Return (X, Y) of the center of cell containing provided text 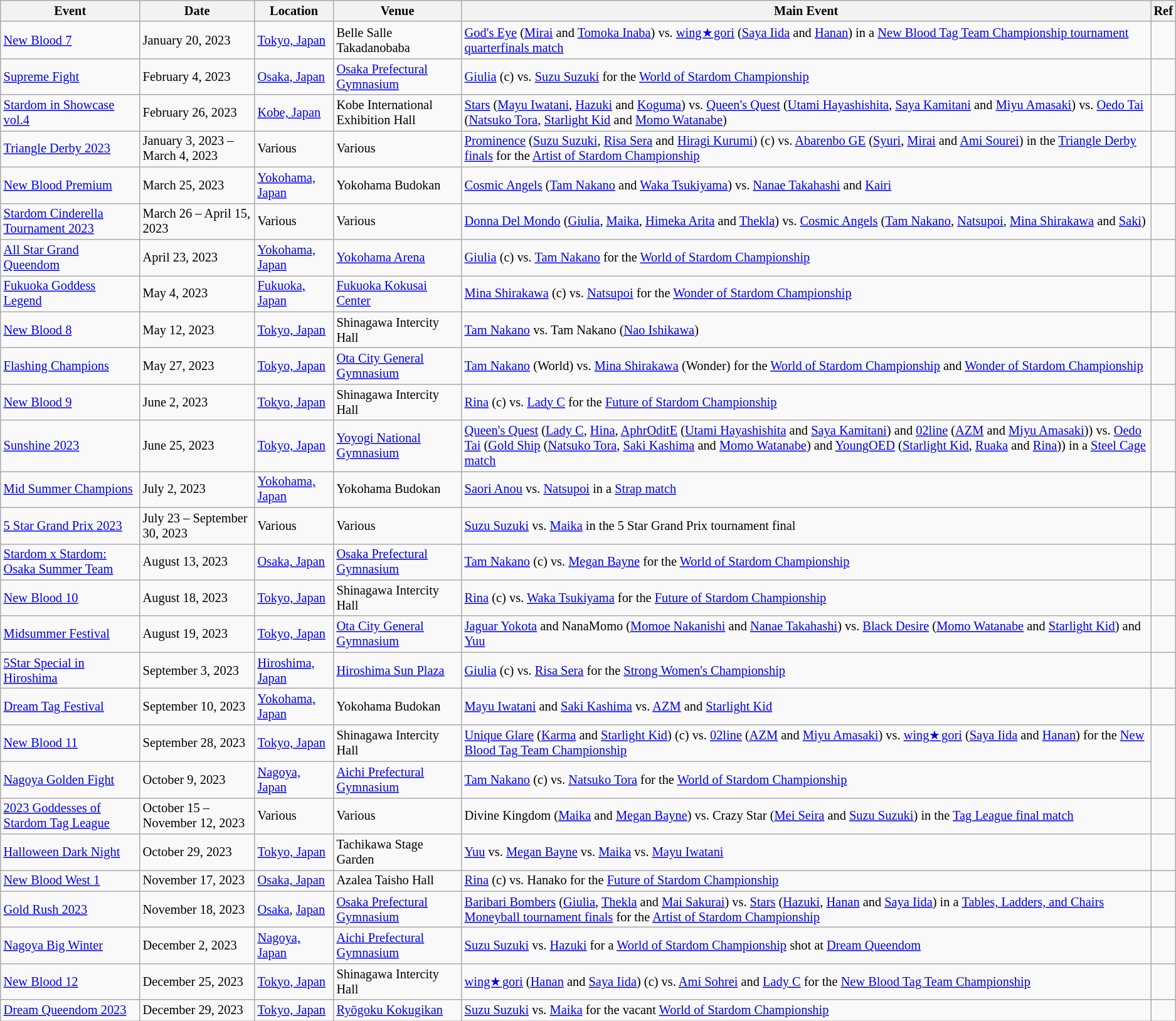
Giulia (c) vs. Risa Sera for the Strong Women's Championship (807, 670)
Yokohama Arena (398, 257)
New Blood 12 (70, 981)
Stardom Cinderella Tournament 2023 (70, 221)
July 23 – September 30, 2023 (197, 526)
April 23, 2023 (197, 257)
Date (197, 11)
Rina (c) vs. Hanako for the Future of Stardom Championship (807, 881)
Supreme Fight (70, 77)
July 2, 2023 (197, 489)
Azalea Taisho Hall (398, 881)
Giulia (c) vs. Suzu Suzuki for the World of Stardom Championship (807, 77)
October 9, 2023 (197, 780)
October 15 – November 12, 2023 (197, 816)
Flashing Champions (70, 366)
March 26 – April 15, 2023 (197, 221)
Yuu vs. Megan Bayne vs. Maika vs. Mayu Iwatani (807, 852)
Yoyogi National Gymnasium (398, 446)
Rina (c) vs. Lady C for the Future of Stardom Championship (807, 402)
Location (294, 11)
Dream Tag Festival (70, 706)
Jaguar Yokota and NanaMomo (Momoe Nakanishi and Nanae Takahashi) vs. Black Desire (Momo Watanabe and Starlight Kid) and Yuu (807, 634)
Nagoya Big Winter (70, 945)
September 10, 2023 (197, 706)
August 13, 2023 (197, 562)
Tachikawa Stage Garden (398, 852)
August 19, 2023 (197, 634)
November 18, 2023 (197, 909)
Ryōgoku Kokugikan (398, 1010)
Halloween Dark Night (70, 852)
Giulia (c) vs. Tam Nakano for the World of Stardom Championship (807, 257)
Event (70, 11)
February 26, 2023 (197, 113)
Belle Salle Takadanobaba (398, 40)
New Blood 10 (70, 598)
New Blood 9 (70, 402)
Kobe, Japan (294, 113)
All Star Grand Queendom (70, 257)
Suzu Suzuki vs. Maika in the 5 Star Grand Prix tournament final (807, 526)
Dream Queendom 2023 (70, 1010)
Tam Nakano vs. Tam Nakano (Nao Ishikawa) (807, 330)
December 2, 2023 (197, 945)
Suzu Suzuki vs. Maika for the vacant World of Stardom Championship (807, 1010)
Fukuoka Kokusai Center (398, 294)
Hiroshima, Japan (294, 670)
Gold Rush 2023 (70, 909)
December 25, 2023 (197, 981)
New Blood 11 (70, 743)
Mayu Iwatani and Saki Kashima vs. AZM and Starlight Kid (807, 706)
February 4, 2023 (197, 77)
wing★gori (Hanan and Saya Iida) (c) vs. Ami Sohrei and Lady C for the New Blood Tag Team Championship (807, 981)
Tam Nakano (World) vs. Mina Shirakawa (Wonder) for the World of Stardom Championship and Wonder of Stardom Championship (807, 366)
Sunshine 2023 (70, 446)
November 17, 2023 (197, 881)
New Blood Premium (70, 185)
Fukuoka, Japan (294, 294)
Fukuoka Goddess Legend (70, 294)
Hiroshima Sun Plaza (398, 670)
5 Star Grand Prix 2023 (70, 526)
New Blood West 1 (70, 881)
September 28, 2023 (197, 743)
August 18, 2023 (197, 598)
Suzu Suzuki vs. Hazuki for a World of Stardom Championship shot at Dream Queendom (807, 945)
Tam Nakano (c) vs. Megan Bayne for the World of Stardom Championship (807, 562)
Mid Summer Champions (70, 489)
New Blood 7 (70, 40)
2023 Goddesses of Stardom Tag League (70, 816)
Stardom in Showcase vol.4 (70, 113)
Nagoya Golden Fight (70, 780)
Midsummer Festival (70, 634)
Main Event (807, 11)
June 25, 2023 (197, 446)
March 25, 2023 (197, 185)
Saori Anou vs. Natsupoi in a Strap match (807, 489)
December 29, 2023 (197, 1010)
New Blood 8 (70, 330)
Cosmic Angels (Tam Nakano and Waka Tsukiyama) vs. Nanae Takahashi and Kairi (807, 185)
5Star Special in Hiroshima (70, 670)
Divine Kingdom (Maika and Megan Bayne) vs. Crazy Star (Mei Seira and Suzu Suzuki) in the Tag League final match (807, 816)
January 20, 2023 (197, 40)
Triangle Derby 2023 (70, 149)
Venue (398, 11)
Donna Del Mondo (Giulia, Maika, Himeka Arita and Thekla) vs. Cosmic Angels (Tam Nakano, Natsupoi, Mina Shirakawa and Saki) (807, 221)
October 29, 2023 (197, 852)
Ref (1163, 11)
January 3, 2023 – March 4, 2023 (197, 149)
May 12, 2023 (197, 330)
September 3, 2023 (197, 670)
June 2, 2023 (197, 402)
Kobe International Exhibition Hall (398, 113)
Mina Shirakawa (c) vs. Natsupoi for the Wonder of Stardom Championship (807, 294)
May 27, 2023 (197, 366)
Rina (c) vs. Waka Tsukiyama for the Future of Stardom Championship (807, 598)
Tam Nakano (c) vs. Natsuko Tora for the World of Stardom Championship (807, 780)
God's Eye (Mirai and Tomoka Inaba) vs. wing★gori (Saya Iida and Hanan) in a New Blood Tag Team Championship tournament quarterfinals match (807, 40)
May 4, 2023 (197, 294)
Stardom x Stardom: Osaka Summer Team (70, 562)
